Pinpoint the cell where the given text exists, returning its [x, y] midpoint coordinate. 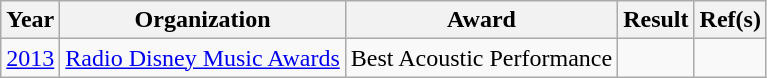
Ref(s) [730, 20]
Best Acoustic Performance [481, 58]
Radio Disney Music Awards [203, 58]
Organization [203, 20]
2013 [30, 58]
Year [30, 20]
Award [481, 20]
Result [656, 20]
